Capture the cell that displays the provided text and extract its [X, Y] central coordinate. 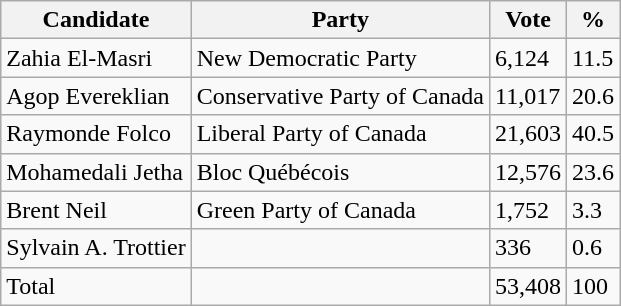
Vote [528, 20]
21,603 [528, 134]
Mohamedali Jetha [96, 172]
Party [340, 20]
12,576 [528, 172]
Brent Neil [96, 210]
% [594, 20]
Bloc Québécois [340, 172]
23.6 [594, 172]
Raymonde Folco [96, 134]
53,408 [528, 286]
0.6 [594, 248]
Candidate [96, 20]
11.5 [594, 58]
Green Party of Canada [340, 210]
Sylvain A. Trottier [96, 248]
336 [528, 248]
1,752 [528, 210]
New Democratic Party [340, 58]
11,017 [528, 96]
40.5 [594, 134]
100 [594, 286]
Liberal Party of Canada [340, 134]
3.3 [594, 210]
Conservative Party of Canada [340, 96]
20.6 [594, 96]
Total [96, 286]
6,124 [528, 58]
Agop Evereklian [96, 96]
Zahia El-Masri [96, 58]
